Identify which cell holds the provided text, then report its [X, Y] central coordinate. 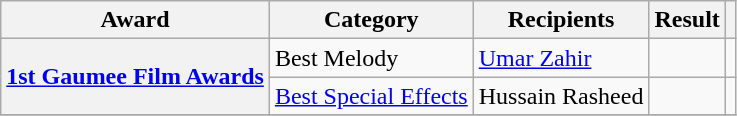
Hussain Rasheed [561, 96]
Umar Zahir [561, 58]
Best Melody [371, 58]
Category [371, 20]
Result [687, 20]
1st Gaumee Film Awards [136, 77]
Best Special Effects [371, 96]
Recipients [561, 20]
Award [136, 20]
